For the text-containing cell, return its midpoint in [X, Y] coordinate format. 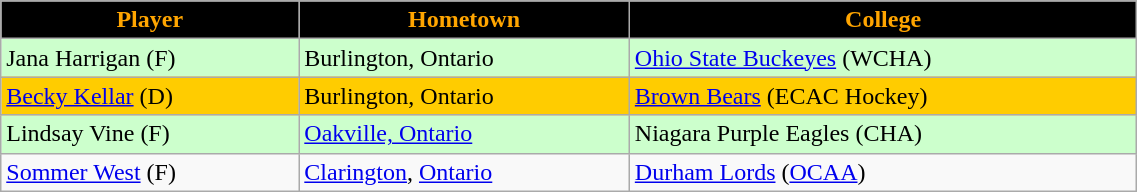
Sommer West (F) [150, 172]
Clarington, Ontario [464, 172]
Niagara Purple Eagles (CHA) [883, 134]
Brown Bears (ECAC Hockey) [883, 96]
Becky Kellar (D) [150, 96]
Player [150, 20]
Ohio State Buckeyes (WCHA) [883, 58]
Jana Harrigan (F) [150, 58]
Oakville, Ontario [464, 134]
Durham Lords (OCAA) [883, 172]
College [883, 20]
Hometown [464, 20]
Lindsay Vine (F) [150, 134]
